Search for the cell housing the specified text and yield its (x, y) center coordinate. 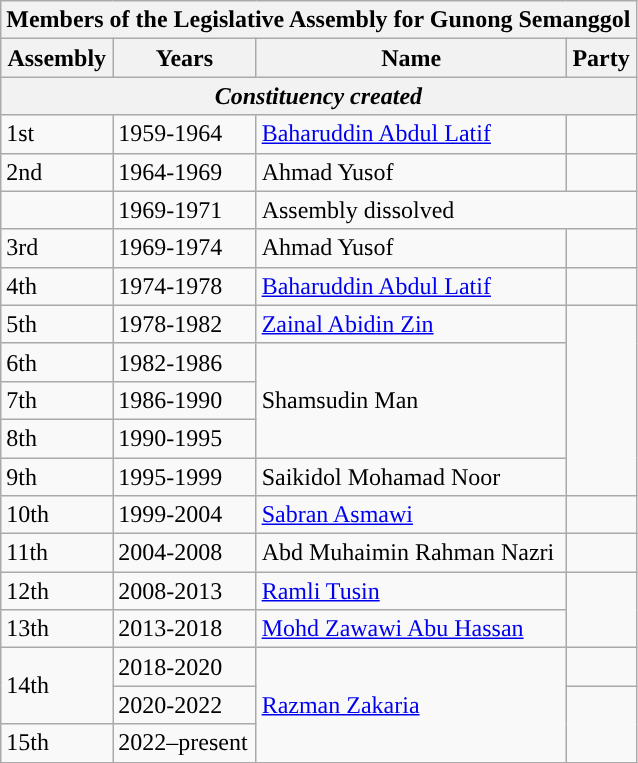
7th (57, 400)
2004-2008 (184, 553)
Shamsudin Man (411, 400)
6th (57, 362)
1974-1978 (184, 286)
Ramli Tusin (411, 591)
1990-1995 (184, 438)
Mohd Zawawi Abu Hassan (411, 629)
13th (57, 629)
14th (57, 686)
1986-1990 (184, 400)
Zainal Abidin Zin (411, 324)
10th (57, 515)
Assembly dissolved (446, 210)
Razman Zakaria (411, 705)
2018-2020 (184, 667)
2013-2018 (184, 629)
1995-1999 (184, 477)
8th (57, 438)
Assembly (57, 58)
1978-1982 (184, 324)
Years (184, 58)
2nd (57, 172)
1969-1971 (184, 210)
Saikidol Mohamad Noor (411, 477)
2022–present (184, 743)
2008-2013 (184, 591)
9th (57, 477)
2020-2022 (184, 705)
5th (57, 324)
1999-2004 (184, 515)
4th (57, 286)
1959-1964 (184, 134)
Name (411, 58)
Abd Muhaimin Rahman Nazri (411, 553)
15th (57, 743)
1982-1986 (184, 362)
11th (57, 553)
Members of the Legislative Assembly for Gunong Semanggol (318, 20)
Constituency created (318, 96)
Party (601, 58)
12th (57, 591)
Sabran Asmawi (411, 515)
1969-1974 (184, 248)
1964-1969 (184, 172)
1st (57, 134)
3rd (57, 248)
